Output the (X, Y) coordinate of the center of the cell containing the given text.  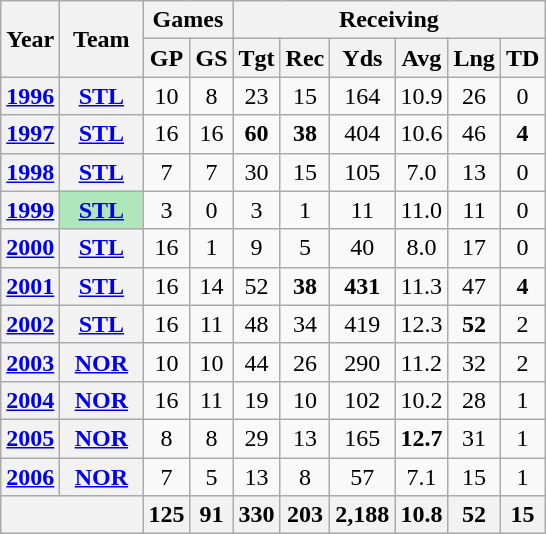
GS (212, 58)
57 (362, 477)
28 (474, 400)
Yds (362, 58)
2,188 (362, 515)
330 (256, 515)
Rec (305, 58)
203 (305, 515)
44 (256, 362)
125 (166, 515)
2003 (30, 362)
91 (212, 515)
164 (362, 96)
290 (362, 362)
1996 (30, 96)
47 (474, 286)
GP (166, 58)
12.7 (422, 438)
404 (362, 134)
Tgt (256, 58)
7.1 (422, 477)
2006 (30, 477)
8.0 (422, 248)
23 (256, 96)
10.2 (422, 400)
11.2 (422, 362)
10.9 (422, 96)
2001 (30, 286)
431 (362, 286)
2004 (30, 400)
165 (362, 438)
9 (256, 248)
2005 (30, 438)
60 (256, 134)
1997 (30, 134)
40 (362, 248)
10.6 (422, 134)
12.3 (422, 324)
Year (30, 39)
Team (102, 39)
10.8 (422, 515)
105 (362, 172)
14 (212, 286)
32 (474, 362)
19 (256, 400)
11.3 (422, 286)
1998 (30, 172)
Games (188, 20)
31 (474, 438)
102 (362, 400)
Receiving (389, 20)
Avg (422, 58)
TD (522, 58)
2000 (30, 248)
1999 (30, 210)
17 (474, 248)
29 (256, 438)
48 (256, 324)
Lng (474, 58)
46 (474, 134)
34 (305, 324)
11.0 (422, 210)
419 (362, 324)
30 (256, 172)
7.0 (422, 172)
2002 (30, 324)
